Output the [x, y] coordinate of the center of the cell containing the given text.  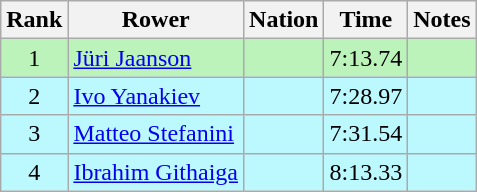
Rower [156, 20]
7:31.54 [366, 134]
Jüri Jaanson [156, 58]
8:13.33 [366, 172]
2 [34, 96]
Matteo Stefanini [156, 134]
7:13.74 [366, 58]
3 [34, 134]
Ibrahim Githaiga [156, 172]
4 [34, 172]
Rank [34, 20]
Notes [442, 20]
1 [34, 58]
7:28.97 [366, 96]
Time [366, 20]
Ivo Yanakiev [156, 96]
Nation [284, 20]
